Determine the [x, y] coordinate at the center of the cell enclosing the given text.  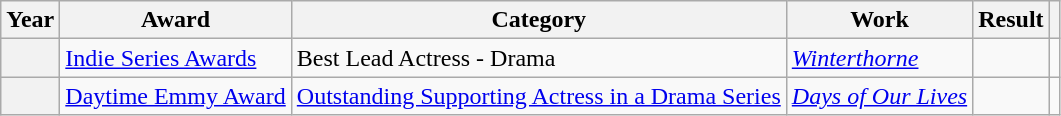
Category [538, 20]
Award [176, 20]
Result [1011, 20]
Work [879, 20]
Outstanding Supporting Actress in a Drama Series [538, 96]
Year [30, 20]
Best Lead Actress - Drama [538, 58]
Days of Our Lives [879, 96]
Daytime Emmy Award [176, 96]
Winterthorne [879, 58]
Indie Series Awards [176, 58]
